Provide the (X, Y) coordinate of the cell's center where the given text is located.  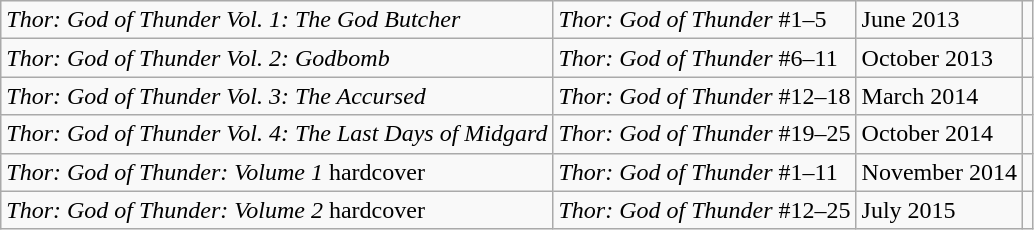
Thor: God of Thunder #12–18 (704, 96)
Thor: God of Thunder #19–25 (704, 134)
Thor: God of Thunder Vol. 2: Godbomb (277, 58)
Thor: God of Thunder Vol. 4: The Last Days of Midgard (277, 134)
Thor: God of Thunder: Volume 2 hardcover (277, 210)
November 2014 (939, 172)
Thor: God of Thunder #1–5 (704, 20)
Thor: God of Thunder: Volume 1 hardcover (277, 172)
Thor: God of Thunder #1–11 (704, 172)
October 2014 (939, 134)
Thor: God of Thunder #6–11 (704, 58)
October 2013 (939, 58)
Thor: God of Thunder Vol. 1: The God Butcher (277, 20)
March 2014 (939, 96)
Thor: God of Thunder #12–25 (704, 210)
July 2015 (939, 210)
Thor: God of Thunder Vol. 3: The Accursed (277, 96)
June 2013 (939, 20)
